Pinpoint the cell where the given text exists, returning its [x, y] midpoint coordinate. 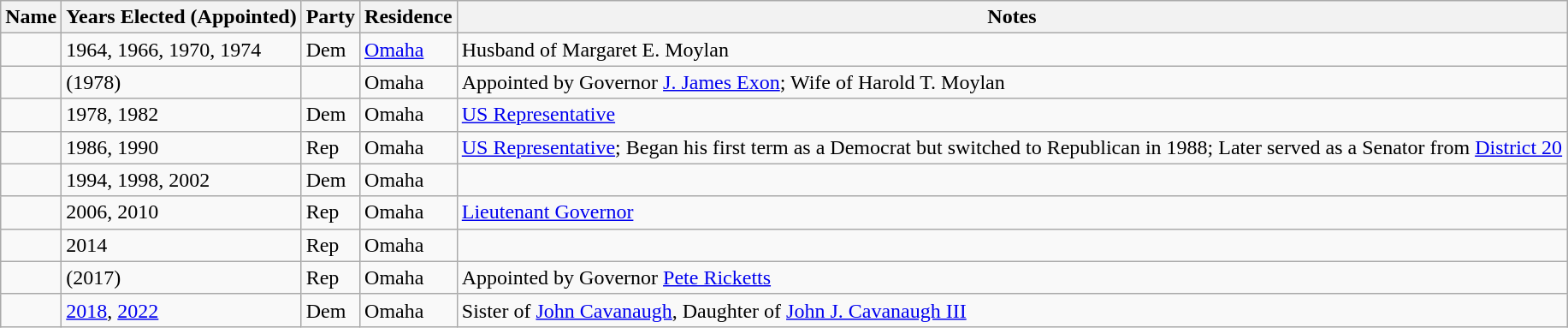
US Representative; Began his first term as a Democrat but switched to Republican in 1988; Later served as a Senator from District 20 [1011, 147]
(2017) [181, 277]
2006, 2010 [181, 212]
Residence [409, 17]
Sister of John Cavanaugh, Daughter of John J. Cavanaugh III [1011, 310]
Appointed by Governor J. James Exon; Wife of Harold T. Moylan [1011, 82]
US Representative [1011, 115]
1978, 1982 [181, 115]
1964, 1966, 1970, 1974 [181, 50]
(1978) [181, 82]
Name [31, 17]
2018, 2022 [181, 310]
Lieutenant Governor [1011, 212]
Appointed by Governor Pete Ricketts [1011, 277]
Notes [1011, 17]
1986, 1990 [181, 147]
Years Elected (Appointed) [181, 17]
Husband of Margaret E. Moylan [1011, 50]
Party [330, 17]
2014 [181, 245]
1994, 1998, 2002 [181, 180]
